Return the [X, Y] coordinate for the center point of the cell that contains the specified text.  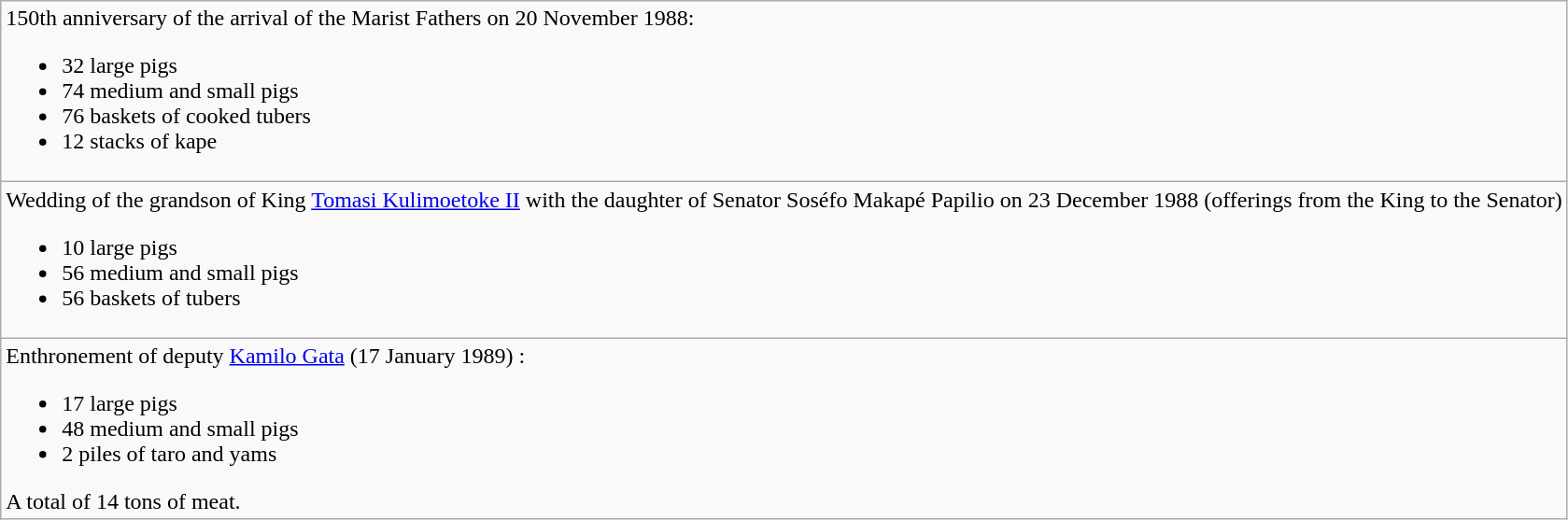
Enthronement of deputy Kamilo Gata (17 January 1989) :17 large pigs48 medium and small pigs2 piles of taro and yamsA total of 14 tons of meat. [784, 429]
